Scan for the cell matching the given text and deliver its [X, Y] coordinate at center. 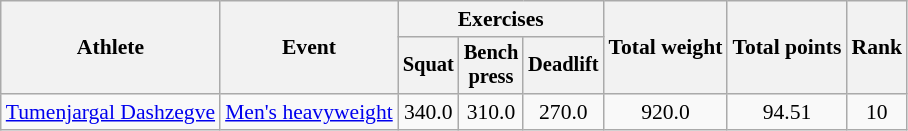
Rank [878, 48]
Tumenjargal Dashzegve [110, 112]
Total points [786, 48]
Deadlift [563, 66]
Men's heavyweight [309, 112]
Event [309, 48]
Squat [428, 66]
Athlete [110, 48]
920.0 [666, 112]
270.0 [563, 112]
Benchpress [491, 66]
340.0 [428, 112]
Total weight [666, 48]
310.0 [491, 112]
10 [878, 112]
94.51 [786, 112]
Exercises [501, 19]
